Determine the (X, Y) coordinate at the center of the cell enclosing the given text.  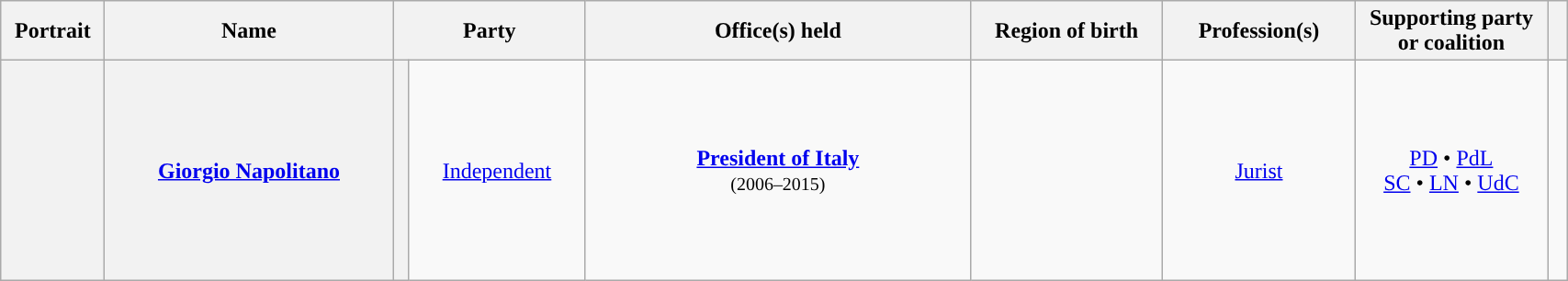
Region of birth (1066, 31)
Office(s) held (777, 31)
Profession(s) (1258, 31)
Independent (496, 171)
President of Italy(2006–2015) (777, 171)
Jurist (1258, 171)
Giorgio Napolitano (249, 171)
Party (489, 31)
Name (249, 31)
Supporting party or coalition (1451, 31)
Portrait (53, 31)
PD • PdL SC • LN • UdC (1451, 171)
